Return [x, y] of the center of cell containing provided text 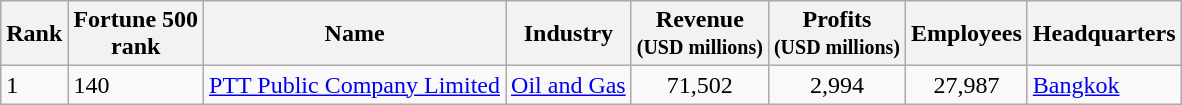
2,994 [836, 85]
27,987 [967, 85]
Rank [34, 34]
71,502 [700, 85]
Revenue(USD millions) [700, 34]
Employees [967, 34]
Headquarters [1104, 34]
Bangkok [1104, 85]
Profits(USD millions) [836, 34]
Oil and Gas [569, 85]
Industry [569, 34]
1 [34, 85]
140 [136, 85]
Fortune 500rank [136, 34]
Name [355, 34]
PTT Public Company Limited [355, 85]
